Locate the cell with the specified text and output its (x, y) center coordinate. 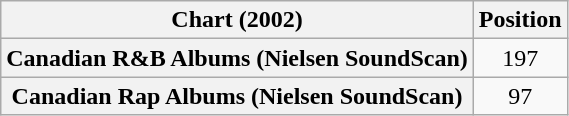
97 (520, 96)
197 (520, 58)
Position (520, 20)
Chart (2002) (238, 20)
Canadian R&B Albums (Nielsen SoundScan) (238, 58)
Canadian Rap Albums (Nielsen SoundScan) (238, 96)
